Pinpoint the cell where the given text exists, returning its (x, y) midpoint coordinate. 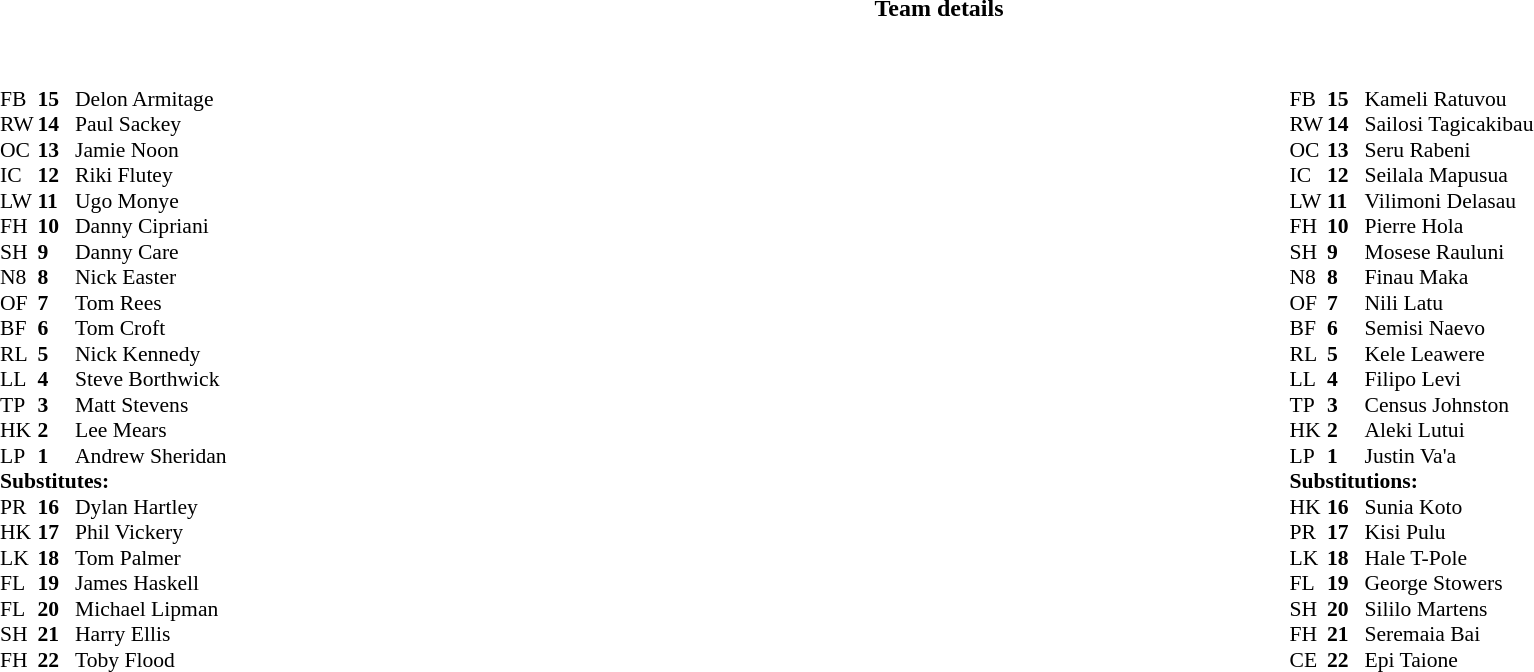
Riki Flutey (151, 175)
Pierre Hola (1450, 227)
Danny Care (151, 252)
Dylan Hartley (151, 507)
Nick Easter (151, 277)
Jamie Noon (151, 150)
Tom Croft (151, 329)
James Haskell (151, 583)
Nili Latu (1450, 303)
Andrew Sheridan (151, 456)
Tom Palmer (151, 558)
Paul Sackey (151, 125)
Phil Vickery (151, 533)
Danny Cipriani (151, 227)
Vilimoni Delasau (1450, 201)
Seru Rabeni (1450, 150)
Steve Borthwick (151, 379)
Substitutes: (114, 481)
Justin Va'a (1450, 456)
Semisi Naevo (1450, 329)
Sailosi Tagicakibau (1450, 125)
Kele Leawere (1450, 354)
Michael Lipman (151, 609)
Census Johnston (1450, 405)
Mosese Rauluni (1450, 252)
Kisi Pulu (1450, 533)
Substitutions: (1412, 481)
Delon Armitage (151, 99)
Kameli Ratuvou (1450, 99)
Seremaia Bai (1450, 635)
Seilala Mapusua (1450, 175)
Sililo Martens (1450, 609)
George Stowers (1450, 583)
Harry Ellis (151, 635)
Sunia Koto (1450, 507)
Ugo Monye (151, 201)
Filipo Levi (1450, 379)
Lee Mears (151, 431)
Aleki Lutui (1450, 431)
Matt Stevens (151, 405)
Finau Maka (1450, 277)
Tom Rees (151, 303)
Hale T-Pole (1450, 558)
Nick Kennedy (151, 354)
